Return (X, Y) of the center of cell containing provided text 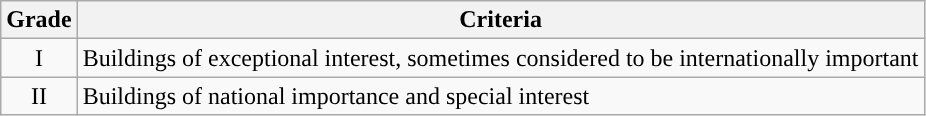
Buildings of exceptional interest, sometimes considered to be internationally important (500, 58)
I (39, 58)
Criteria (500, 20)
Grade (39, 20)
II (39, 96)
Buildings of national importance and special interest (500, 96)
